Pinpoint the cell where the given text exists, returning its (X, Y) midpoint coordinate. 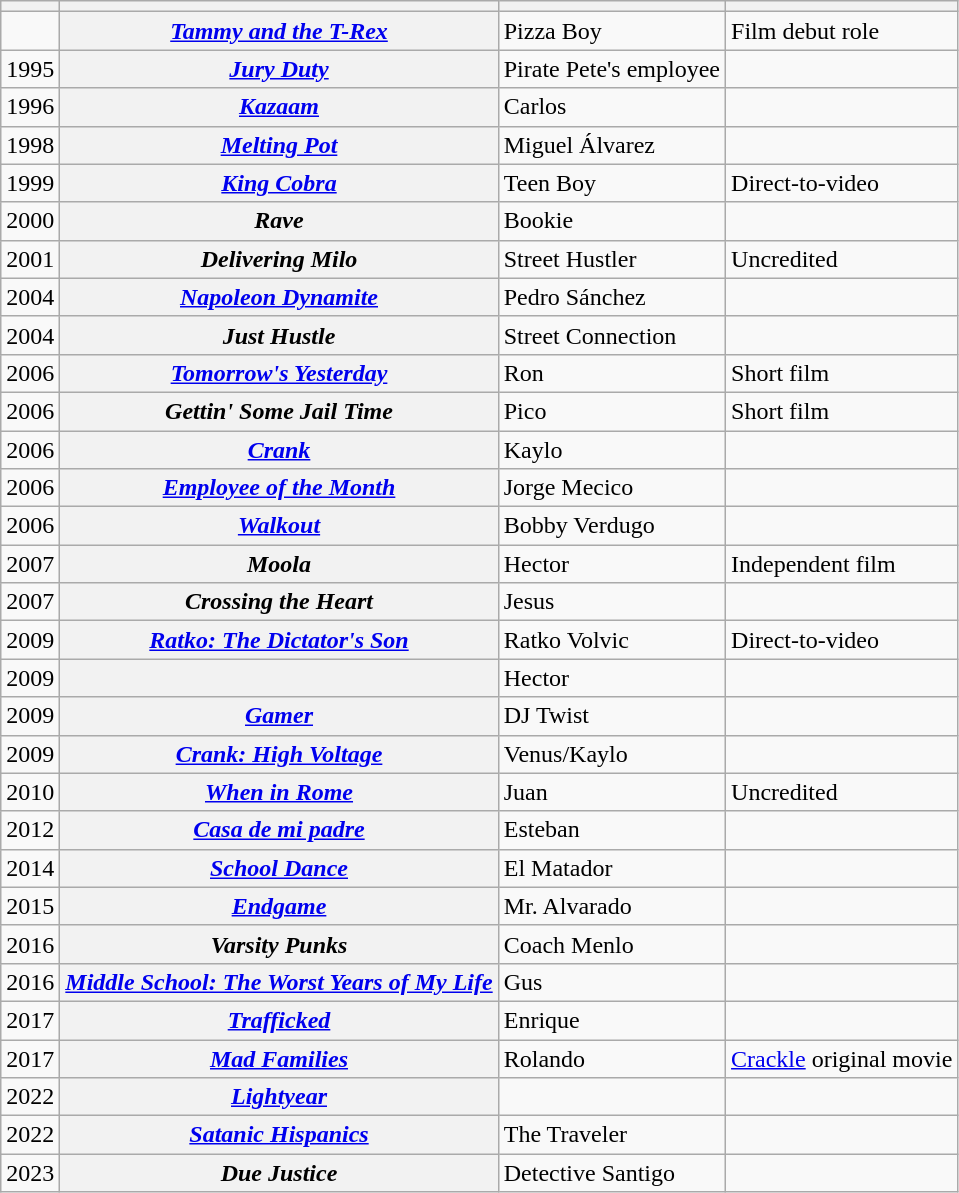
1996 (30, 107)
Tomorrow's Yesterday (279, 373)
Rave (279, 221)
School Dance (279, 868)
Miguel Álvarez (612, 145)
Carlos (612, 107)
Satanic Hispanics (279, 1135)
Kaylo (612, 449)
Mr. Alvarado (612, 906)
Pedro Sánchez (612, 297)
Bobby Verdugo (612, 526)
Crank: High Voltage (279, 754)
1995 (30, 69)
Gettin' Some Jail Time (279, 411)
Gus (612, 982)
2014 (30, 868)
2012 (30, 830)
1998 (30, 145)
Trafficked (279, 1020)
Street Connection (612, 335)
Jury Duty (279, 69)
Delivering Milo (279, 259)
Melting Pot (279, 145)
Coach Menlo (612, 944)
Endgame (279, 906)
When in Rome (279, 792)
Crank (279, 449)
Due Justice (279, 1173)
Venus/Kaylo (612, 754)
Jorge Mecico (612, 488)
Varsity Punks (279, 944)
Ron (612, 373)
Just Hustle (279, 335)
Pico (612, 411)
Film debut role (842, 31)
2000 (30, 221)
Detective Santigo (612, 1173)
King Cobra (279, 183)
Tammy and the T-Rex (279, 31)
Gamer (279, 716)
Moola (279, 564)
2015 (30, 906)
El Matador (612, 868)
Crossing the Heart (279, 602)
Independent film (842, 564)
The Traveler (612, 1135)
Rolando (612, 1059)
Mad Families (279, 1059)
2010 (30, 792)
Street Hustler (612, 259)
2001 (30, 259)
Employee of the Month (279, 488)
Enrique (612, 1020)
Crackle original movie (842, 1059)
Walkout (279, 526)
Ratko Volvic (612, 640)
2023 (30, 1173)
Kazaam (279, 107)
Pizza Boy (612, 31)
Lightyear (279, 1097)
Esteban (612, 830)
Teen Boy (612, 183)
Middle School: The Worst Years of My Life (279, 982)
DJ Twist (612, 716)
Pirate Pete's employee (612, 69)
Bookie (612, 221)
Napoleon Dynamite (279, 297)
Jesus (612, 602)
Ratko: The Dictator's Son (279, 640)
1999 (30, 183)
Juan (612, 792)
Casa de mi padre (279, 830)
